Detect which cell encompasses the target text, then output its [X, Y] center coordinate. 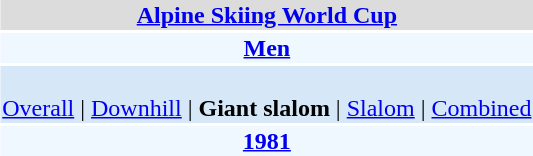
1981 [267, 141]
Alpine Skiing World Cup [267, 15]
Men [267, 48]
Overall | Downhill | Giant slalom | Slalom | Combined [267, 94]
